Locate the cell with the specified text and output its (X, Y) center coordinate. 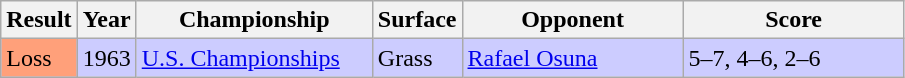
Surface (417, 20)
Year (106, 20)
5–7, 4–6, 2–6 (794, 58)
Loss (39, 58)
Opponent (572, 20)
1963 (106, 58)
Score (794, 20)
Rafael Osuna (572, 58)
Championship (254, 20)
U.S. Championships (254, 58)
Result (39, 20)
Grass (417, 58)
